Search for the cell housing the specified text and yield its (X, Y) center coordinate. 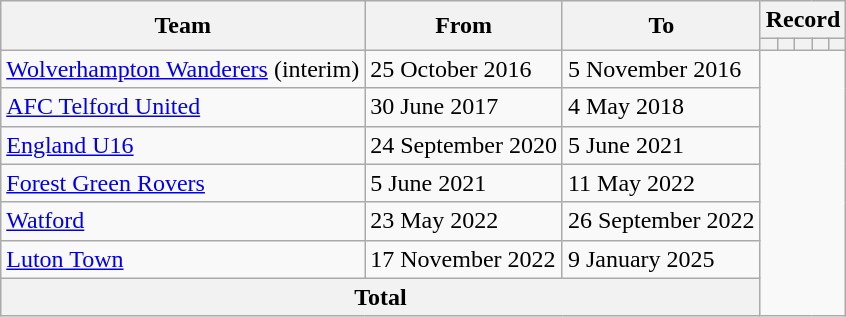
17 November 2022 (464, 259)
England U16 (183, 145)
9 January 2025 (661, 259)
Watford (183, 221)
Total (380, 297)
Forest Green Rovers (183, 183)
To (661, 26)
Wolverhampton Wanderers (interim) (183, 69)
30 June 2017 (464, 107)
26 September 2022 (661, 221)
AFC Telford United (183, 107)
25 October 2016 (464, 69)
4 May 2018 (661, 107)
From (464, 26)
Luton Town (183, 259)
24 September 2020 (464, 145)
Team (183, 26)
Record (803, 20)
5 November 2016 (661, 69)
23 May 2022 (464, 221)
11 May 2022 (661, 183)
